Locate the cell with the specified text and output its [X, Y] center coordinate. 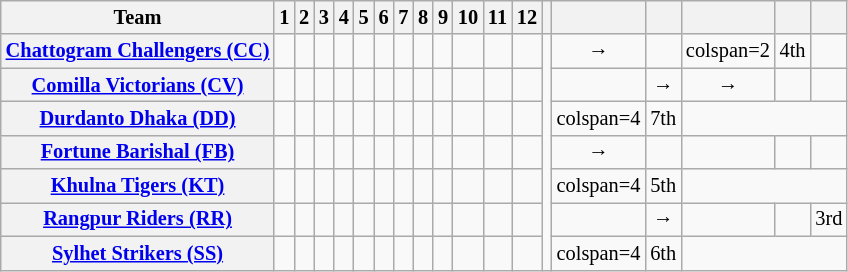
colspan=2 [728, 51]
Rangpur Riders (RR) [138, 219]
Khulna Tigers (KT) [138, 186]
Comilla Victorians (CV) [138, 85]
12 [527, 17]
10 [468, 17]
5th [663, 186]
6th [663, 253]
3rd [828, 219]
6 [384, 17]
7 [403, 17]
7th [663, 118]
11 [498, 17]
2 [304, 17]
9 [443, 17]
1 [284, 17]
Sylhet Strikers (SS) [138, 253]
Team [138, 17]
8 [423, 17]
4 [344, 17]
Durdanto Dhaka (DD) [138, 118]
Fortune Barishal (FB) [138, 152]
3 [324, 17]
Chattogram Challengers (CC) [138, 51]
4th [793, 51]
5 [364, 17]
